Return [X, Y] of the center of cell containing provided text 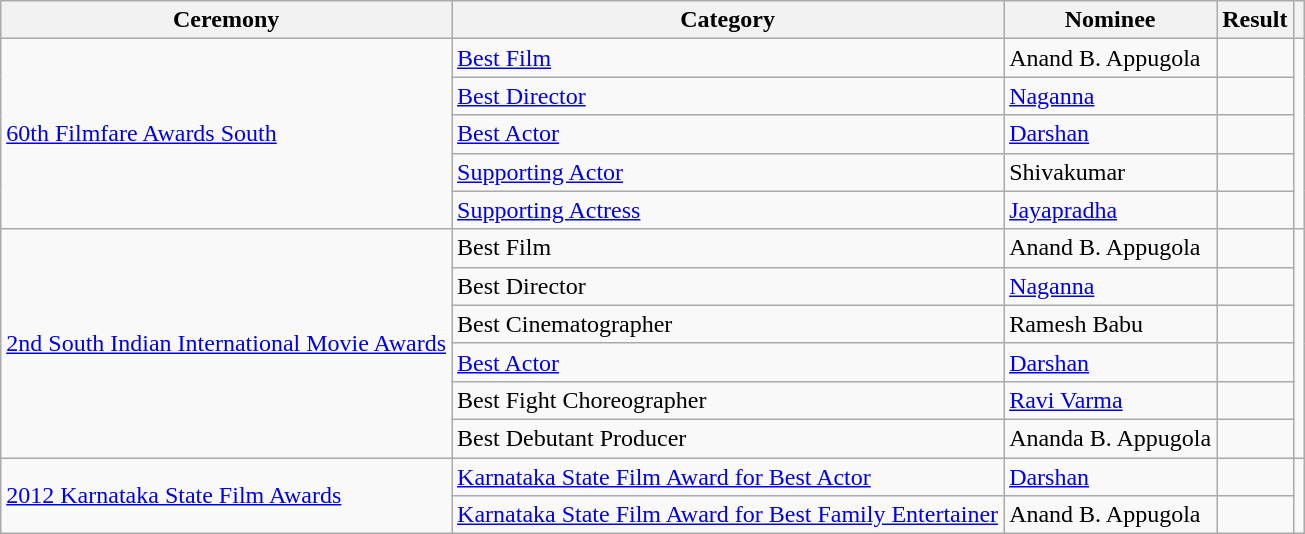
Ananda B. Appugola [1110, 438]
60th Filmfare Awards South [226, 134]
Shivakumar [1110, 172]
Ceremony [226, 20]
2nd South Indian International Movie Awards [226, 343]
Karnataka State Film Award for Best Family Entertainer [728, 515]
Best Fight Choreographer [728, 400]
Jayapradha [1110, 210]
2012 Karnataka State Film Awards [226, 496]
Supporting Actor [728, 172]
Result [1255, 20]
Karnataka State Film Award for Best Actor [728, 477]
Ramesh Babu [1110, 324]
Best Debutant Producer [728, 438]
Nominee [1110, 20]
Ravi Varma [1110, 400]
Best Cinematographer [728, 324]
Supporting Actress [728, 210]
Category [728, 20]
